Identify which cell holds the provided text, then report its [x, y] central coordinate. 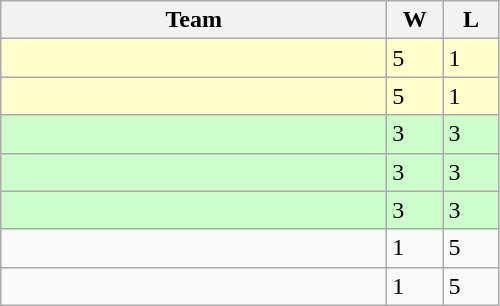
Team [194, 20]
L [471, 20]
W [415, 20]
